Return [X, Y] of the center of cell containing provided text 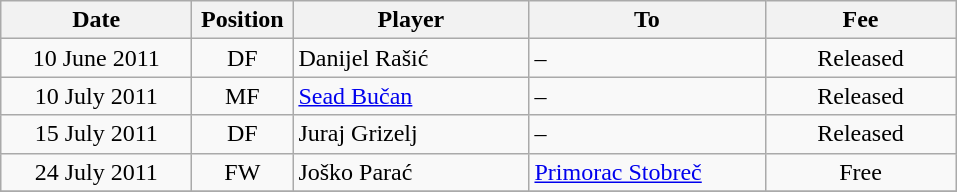
MF [242, 96]
Sead Bučan [411, 96]
FW [242, 172]
10 June 2011 [96, 58]
Position [242, 20]
Juraj Grizelj [411, 134]
24 July 2011 [96, 172]
Danijel Rašić [411, 58]
To [647, 20]
10 July 2011 [96, 96]
Joško Parać [411, 172]
15 July 2011 [96, 134]
Fee [860, 20]
Date [96, 20]
Primorac Stobreč [647, 172]
Free [860, 172]
Player [411, 20]
